Find where the given text appears and provide that cell's center as [x, y] coordinate. 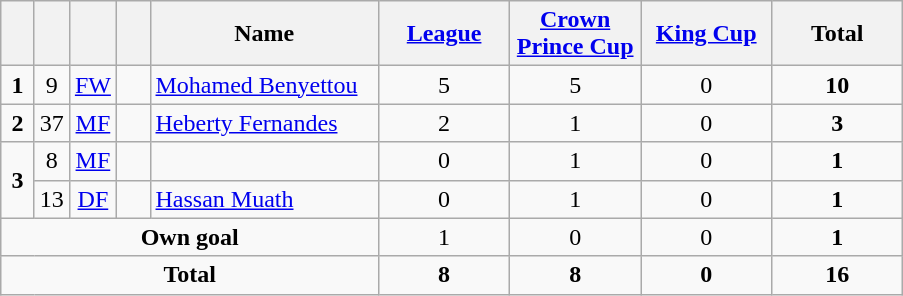
DF [92, 199]
10 [838, 85]
9 [52, 85]
16 [838, 275]
Own goal [190, 237]
Hassan Muath [264, 199]
13 [52, 199]
Name [264, 34]
FW [92, 85]
Heberty Fernandes [264, 123]
Crown Prince Cup [576, 34]
King Cup [706, 34]
League [444, 34]
Mohamed Benyettou [264, 85]
37 [52, 123]
